Determine the [X, Y] coordinate at the center of the cell enclosing the given text.  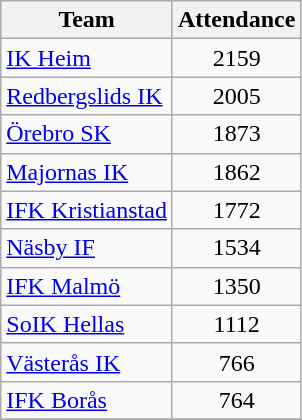
1873 [236, 134]
Attendance [236, 20]
IFK Kristianstad [87, 210]
SoIK Hellas [87, 324]
1772 [236, 210]
2005 [236, 96]
Västerås IK [87, 362]
Team [87, 20]
766 [236, 362]
2159 [236, 58]
Redbergslids IK [87, 96]
Näsby IF [87, 248]
IFK Borås [87, 400]
1112 [236, 324]
1862 [236, 172]
764 [236, 400]
Örebro SK [87, 134]
1350 [236, 286]
IFK Malmö [87, 286]
IK Heim [87, 58]
1534 [236, 248]
Majornas IK [87, 172]
